Determine the (X, Y) coordinate at the center of the cell enclosing the given text.  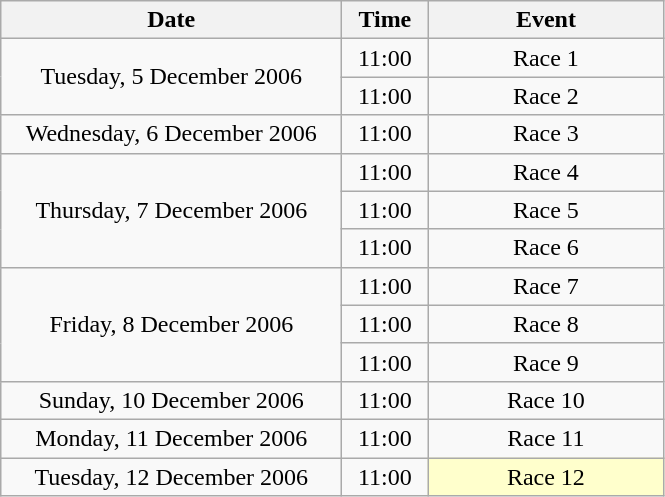
Monday, 11 December 2006 (172, 438)
Thursday, 7 December 2006 (172, 210)
Race 10 (546, 400)
Tuesday, 5 December 2006 (172, 77)
Race 11 (546, 438)
Race 5 (546, 210)
Race 2 (546, 96)
Race 4 (546, 172)
Friday, 8 December 2006 (172, 324)
Event (546, 20)
Race 1 (546, 58)
Race 3 (546, 134)
Race 8 (546, 324)
Sunday, 10 December 2006 (172, 400)
Date (172, 20)
Time (385, 20)
Wednesday, 6 December 2006 (172, 134)
Race 9 (546, 362)
Race 7 (546, 286)
Race 6 (546, 248)
Tuesday, 12 December 2006 (172, 477)
Race 12 (546, 477)
